Scan for the cell matching the given text and deliver its (x, y) coordinate at center. 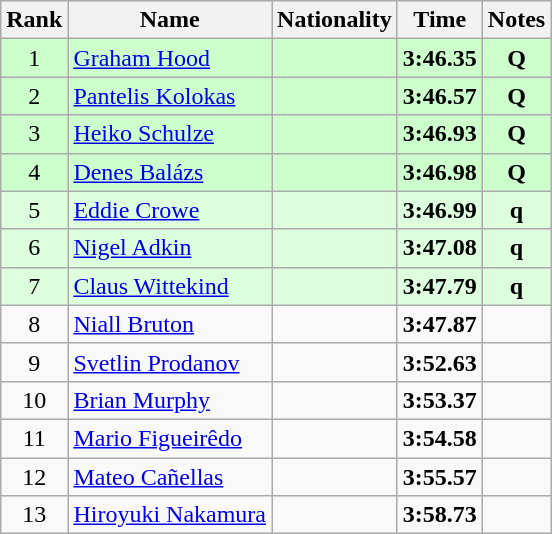
Niall Bruton (170, 324)
Name (170, 20)
6 (34, 248)
Graham Hood (170, 58)
Rank (34, 20)
8 (34, 324)
3:52.63 (440, 362)
3:55.57 (440, 477)
Claus Wittekind (170, 286)
Svetlin Prodanov (170, 362)
3:46.93 (440, 134)
3:54.58 (440, 438)
2 (34, 96)
Mario Figueirêdo (170, 438)
Hiroyuki Nakamura (170, 515)
1 (34, 58)
3:47.08 (440, 248)
3:58.73 (440, 515)
3:46.98 (440, 172)
3:46.57 (440, 96)
3:46.99 (440, 210)
3:47.87 (440, 324)
Eddie Crowe (170, 210)
Time (440, 20)
12 (34, 477)
13 (34, 515)
Brian Murphy (170, 400)
3:53.37 (440, 400)
Notes (516, 20)
3:47.79 (440, 286)
Denes Balázs (170, 172)
9 (34, 362)
Mateo Cañellas (170, 477)
Pantelis Kolokas (170, 96)
Nigel Adkin (170, 248)
3 (34, 134)
10 (34, 400)
Nationality (335, 20)
11 (34, 438)
5 (34, 210)
4 (34, 172)
3:46.35 (440, 58)
Heiko Schulze (170, 134)
7 (34, 286)
